Search for the cell housing the specified text and yield its [x, y] center coordinate. 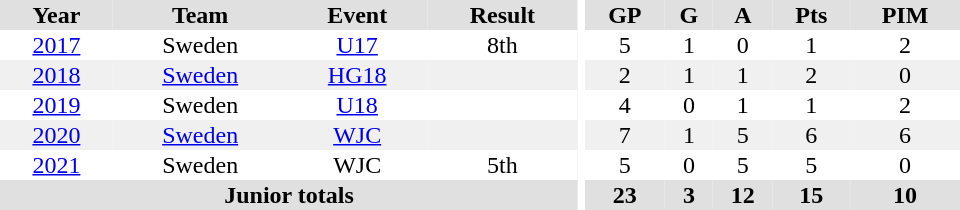
7 [625, 135]
Pts [812, 15]
A [743, 15]
2019 [56, 105]
G [689, 15]
U17 [358, 45]
2021 [56, 165]
2018 [56, 75]
2020 [56, 135]
HG18 [358, 75]
12 [743, 195]
23 [625, 195]
Junior totals [289, 195]
Team [200, 15]
5th [502, 165]
3 [689, 195]
Result [502, 15]
Event [358, 15]
Year [56, 15]
15 [812, 195]
8th [502, 45]
10 [905, 195]
PIM [905, 15]
2017 [56, 45]
U18 [358, 105]
4 [625, 105]
GP [625, 15]
